Find where the given text appears and provide that cell's center as [x, y] coordinate. 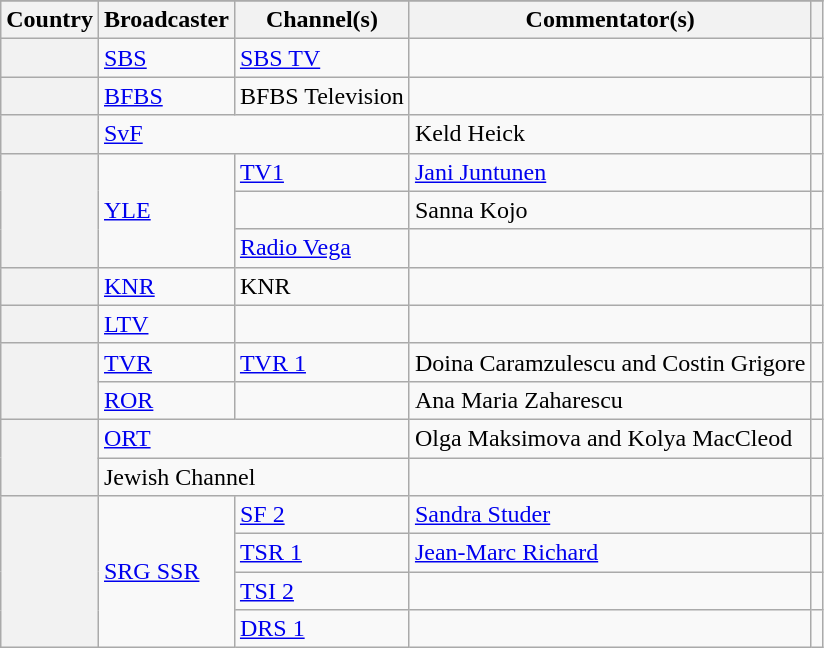
ORT [254, 438]
TSI 2 [322, 591]
TV1 [322, 172]
TVR 1 [322, 362]
Keld Heick [610, 134]
Country [50, 20]
TVR [166, 362]
BFBS Television [322, 96]
Commentator(s) [610, 20]
Broadcaster [166, 20]
SF 2 [322, 515]
Channel(s) [322, 20]
YLE [166, 210]
SvF [254, 134]
BFBS [166, 96]
Sandra Studer [610, 515]
Doina Caramzulescu and Costin Grigore [610, 362]
Radio Vega [322, 248]
Jewish Channel [254, 477]
Ana Maria Zaharescu [610, 400]
LTV [166, 324]
DRS 1 [322, 629]
ROR [166, 400]
Sanna Kojo [610, 210]
SBS [166, 58]
Olga Maksimova and Kolya MacCleod [610, 438]
SBS TV [322, 58]
Jani Juntunen [610, 172]
SRG SSR [166, 572]
TSR 1 [322, 553]
Jean-Marc Richard [610, 553]
